Return [X, Y] of the center of cell containing provided text 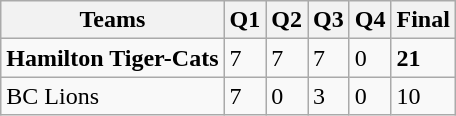
Final [423, 20]
21 [423, 58]
Hamilton Tiger-Cats [112, 58]
BC Lions [112, 96]
Q3 [329, 20]
Q4 [370, 20]
Q2 [287, 20]
3 [329, 96]
Teams [112, 20]
10 [423, 96]
Q1 [245, 20]
